Extract the [x, y] coordinate from the center of the cell holding the provided text.  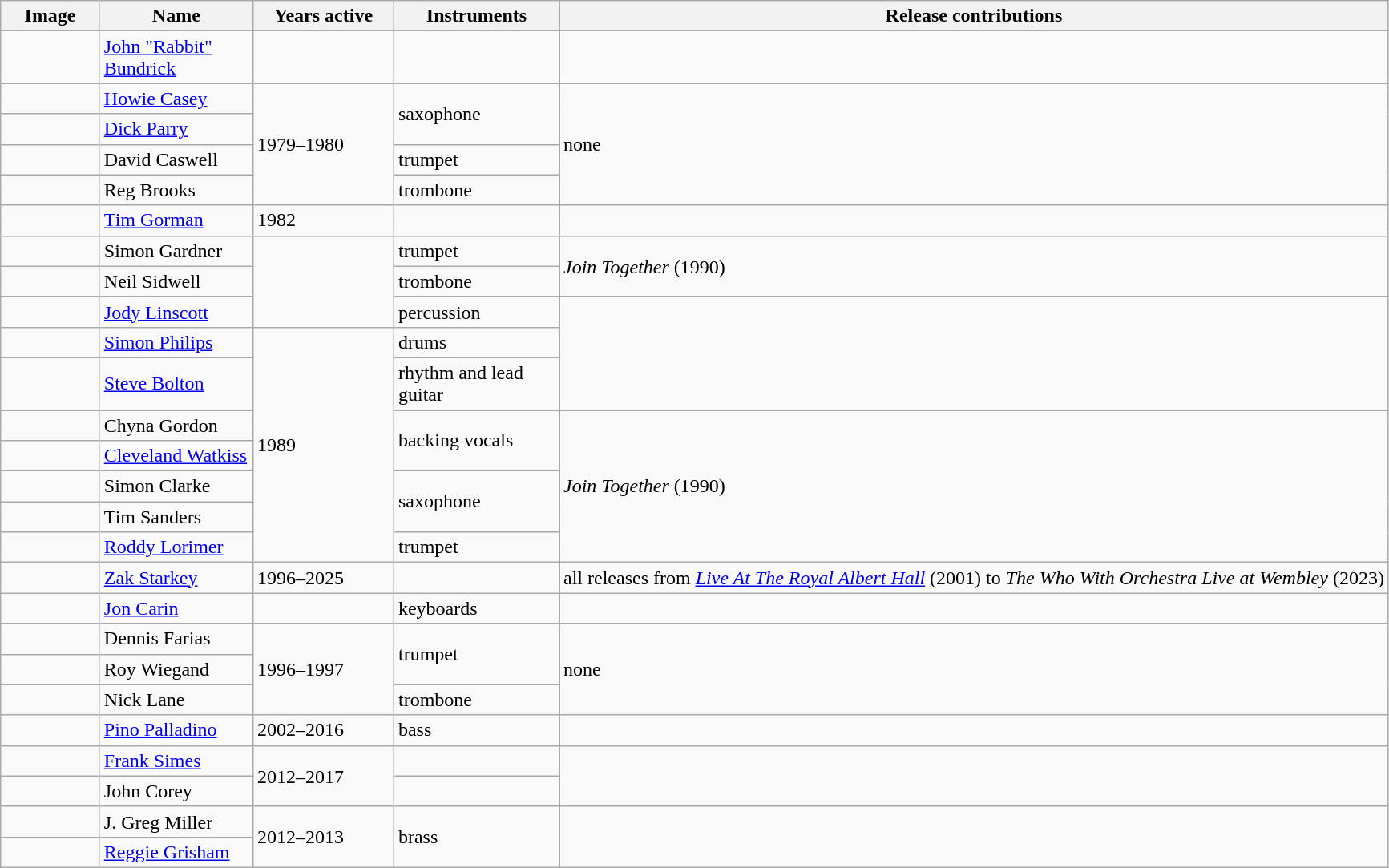
Zak Starkey [176, 578]
1982 [323, 220]
David Caswell [176, 159]
Pino Palladino [176, 730]
Image [50, 16]
Cleveland Watkiss [176, 456]
1979–1980 [323, 144]
percussion [476, 312]
all releases from Live At The Royal Albert Hall (2001) to The Who With Orchestra Live at Wembley (2023) [975, 578]
Howie Casey [176, 99]
brass [476, 837]
Jon Carin [176, 608]
1989 [323, 444]
Years active [323, 16]
Tim Gorman [176, 220]
bass [476, 730]
J. Greg Miller [176, 822]
Reg Brooks [176, 190]
Simon Gardner [176, 251]
Instruments [476, 16]
Release contributions [975, 16]
Dennis Farias [176, 639]
Roddy Lorimer [176, 547]
Tim Sanders [176, 517]
1996–2025 [323, 578]
drums [476, 342]
backing vocals [476, 441]
2012–2017 [323, 776]
Simon Philips [176, 342]
1996–1997 [323, 669]
Neil Sidwell [176, 281]
Simon Clarke [176, 486]
2002–2016 [323, 730]
Dick Parry [176, 129]
Nick Lane [176, 700]
Steve Bolton [176, 383]
John Corey [176, 791]
keyboards [476, 608]
rhythm and lead guitar [476, 383]
Chyna Gordon [176, 426]
Frank Simes [176, 761]
2012–2013 [323, 837]
Name [176, 16]
John "Rabbit" Bundrick [176, 58]
Roy Wiegand [176, 669]
Reggie Grisham [176, 852]
Jody Linscott [176, 312]
